Pinpoint the cell where the given text exists, returning its (X, Y) midpoint coordinate. 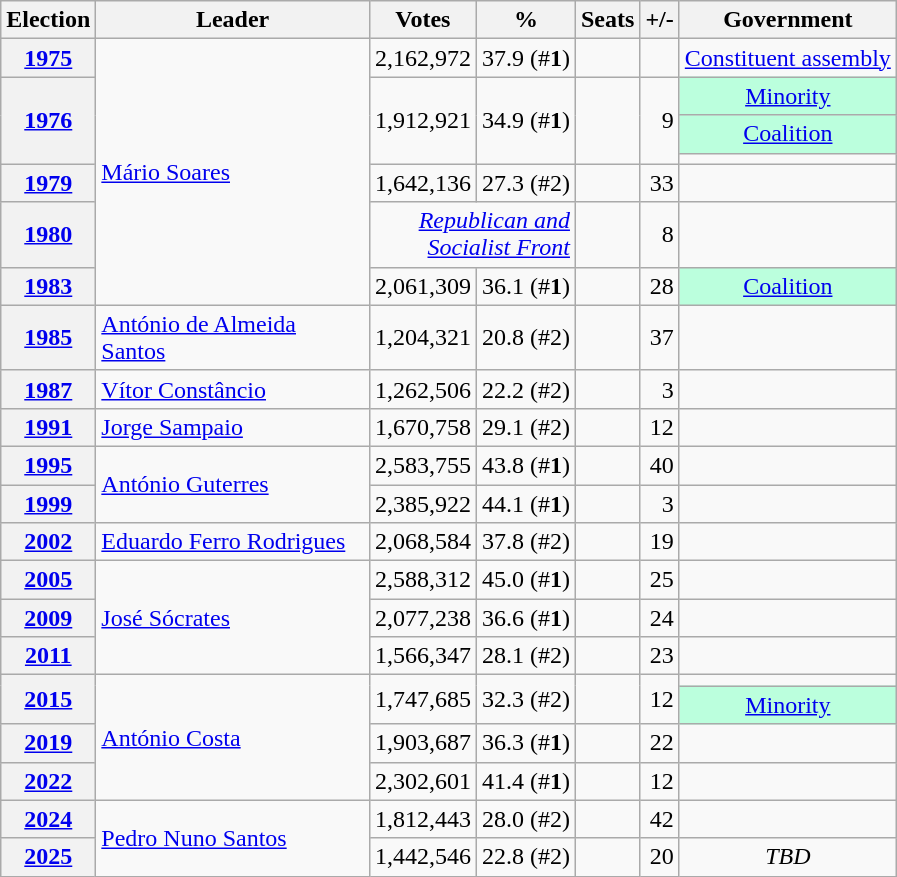
1995 (48, 465)
António Costa (233, 738)
22 (660, 743)
36.3 (#1) (526, 743)
1,747,685 (422, 700)
2022 (48, 781)
TBD (788, 857)
1980 (48, 234)
36.1 (#1) (526, 286)
28.1 (#2) (526, 656)
2,302,601 (422, 781)
1,442,546 (422, 857)
Jorge Sampaio (233, 427)
25 (660, 580)
1979 (48, 183)
29.1 (#2) (526, 427)
22.2 (#2) (526, 389)
37.9 (#1) (526, 58)
2,077,238 (422, 618)
Pedro Nuno Santos (233, 838)
28 (660, 286)
Votes (422, 20)
1991 (48, 427)
19 (660, 542)
1,262,506 (422, 389)
2025 (48, 857)
2024 (48, 819)
Election (48, 20)
1,642,136 (422, 183)
1987 (48, 389)
32.3 (#2) (526, 700)
27.3 (#2) (526, 183)
43.8 (#1) (526, 465)
1,566,347 (422, 656)
37.8 (#2) (526, 542)
40 (660, 465)
2,068,584 (422, 542)
1,812,443 (422, 819)
Mário Soares (233, 172)
22.8 (#2) (526, 857)
2005 (48, 580)
34.9 (#1) (526, 120)
Government (788, 20)
António de Almeida Santos (233, 338)
Eduardo Ferro Rodrigues (233, 542)
1,903,687 (422, 743)
Constituent assembly (788, 58)
+/- (660, 20)
2,385,922 (422, 503)
Seats (607, 20)
9 (660, 120)
2,061,309 (422, 286)
36.6 (#1) (526, 618)
41.4 (#1) (526, 781)
8 (660, 234)
44.1 (#1) (526, 503)
António Guterres (233, 484)
20 (660, 857)
1976 (48, 120)
José Sócrates (233, 618)
1,204,321 (422, 338)
28.0 (#2) (526, 819)
2,588,312 (422, 580)
20.8 (#2) (526, 338)
33 (660, 183)
2,583,755 (422, 465)
2011 (48, 656)
1983 (48, 286)
42 (660, 819)
2009 (48, 618)
2019 (48, 743)
2015 (48, 700)
37 (660, 338)
24 (660, 618)
1975 (48, 58)
Republican andSocialist Front (472, 234)
Leader (233, 20)
1999 (48, 503)
1,670,758 (422, 427)
45.0 (#1) (526, 580)
23 (660, 656)
1985 (48, 338)
% (526, 20)
Vítor Constâncio (233, 389)
2002 (48, 542)
2,162,972 (422, 58)
1,912,921 (422, 120)
